Search for the cell housing the specified text and yield its [x, y] center coordinate. 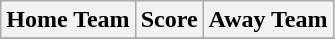
Score [169, 20]
Away Team [268, 20]
Home Team [68, 20]
